Find where the given text appears and provide that cell's center as [X, Y] coordinate. 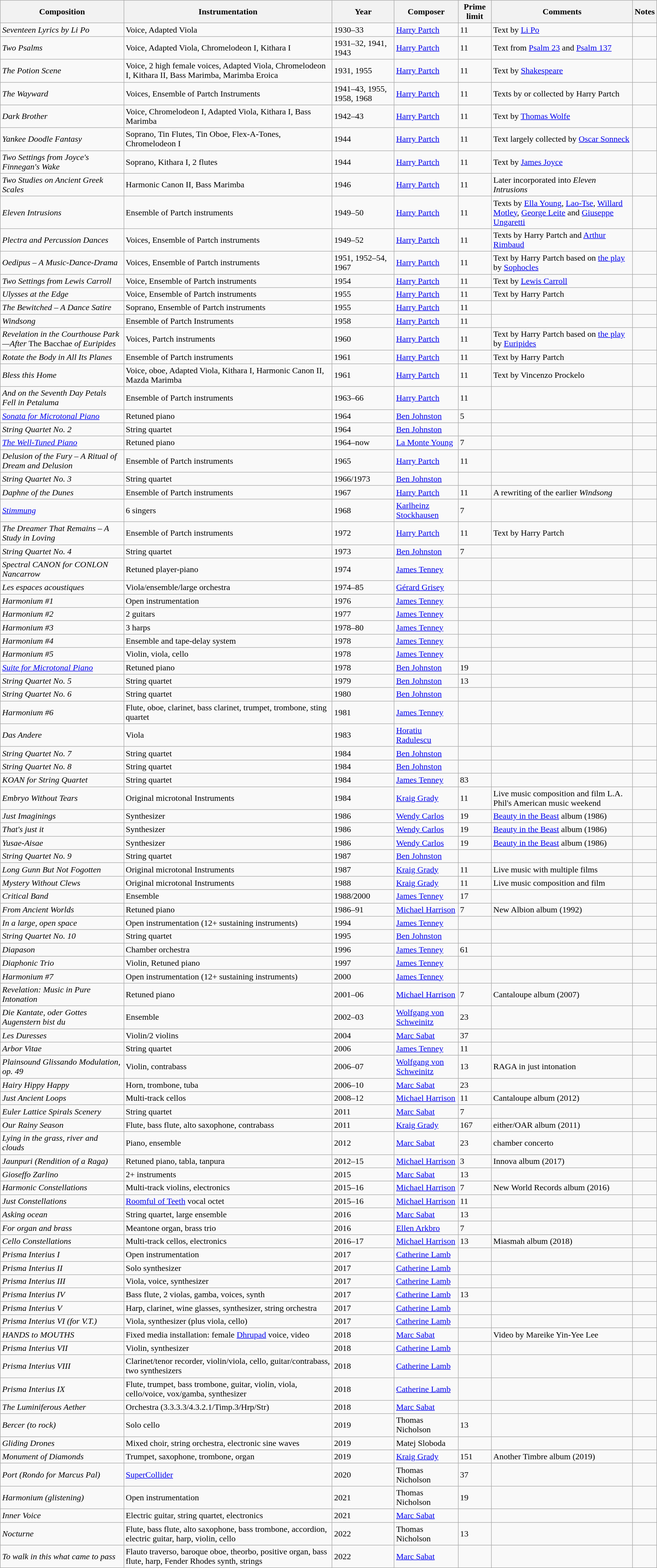
Ellen Arkbro [426, 1228]
Gérard Grisey [426, 588]
Orchestra (3.3.3.3/4.3.2.1/Timp.3/Hrp/Str) [228, 1407]
Ulysses at the Edge [62, 294]
2000 [363, 976]
Voice, oboe, Adapted Viola, Kithara I, Harmonic Canon II, Mazda Marimba [228, 375]
2 guitars [228, 614]
String Quartet No. 5 [62, 681]
Harmonium #7 [62, 976]
String Quartet No. 7 [62, 753]
151 [474, 1456]
1964–now [363, 443]
Piano, ensemble [228, 1143]
Mixed choir, string orchestra, electronic sine waves [228, 1443]
Viola, voice, synthesizer [228, 1281]
Meantone organ, brass trio [228, 1228]
2006–07 [363, 1067]
Bercer (to rock) [62, 1425]
Matej Sloboda [426, 1443]
String Quartet No. 4 [62, 551]
HANDS to MOUTHS [62, 1335]
Text by Li Po [562, 30]
1958 [363, 321]
1960 [363, 339]
Revelation in the Courthouse Park—After The Bacchae of Euripides [62, 339]
Text by Harry Partch based on the play by Euripides [562, 339]
Horn, trombone, tuba [228, 1085]
Suite for Microtonal Piano [62, 668]
Eleven Intrusions [62, 212]
Multi-track cellos [228, 1098]
61 [474, 950]
From Ancient Worlds [62, 910]
Soprano, Tin Flutes, Tin Oboe, Flex-A-Tones, Chromelodeon I [228, 139]
String Quartet No. 9 [62, 856]
Two Studies on Ancient Greek Scales [62, 185]
The Bewitched – A Dance Satire [62, 308]
Das Andere [62, 735]
Prisma Interius I [62, 1254]
2001–06 [363, 994]
Les Duresses [62, 1035]
Oedipus – A Music-Dance-Drama [62, 262]
Harmonium #3 [62, 628]
Prisma Interius IX [62, 1389]
String Quartet No. 3 [62, 479]
Prisma Interius II [62, 1268]
Texts by or collected by Harry Partch [562, 93]
1977 [363, 614]
Cantaloupe album (2012) [562, 1098]
Cello Constellations [62, 1241]
Euler Lattice Spirals Scenery [62, 1112]
1988/2000 [363, 896]
1949–52 [363, 240]
Monument of Diamonds [62, 1456]
The Potion Scene [62, 71]
1942–43 [363, 116]
Diapason [62, 950]
Instrumentation [228, 12]
3 harps [228, 628]
Lying in the grass, river and clouds [62, 1143]
Live music with multiple films [562, 870]
2004 [363, 1035]
1983 [363, 735]
Seventeen Lyrics by Li Po [62, 30]
Clarinet/tenor recorder, violin/viola, cello, guitar/contrabass, two synthesizers [228, 1366]
2012–15 [363, 1161]
Gioseffo Zarlino [62, 1174]
1974–85 [363, 588]
Violin, contrabass [228, 1067]
Voices, Ensemble of Partch Instruments [228, 93]
Arbor Vitae [62, 1049]
Plainsound Glissando Modulation, op. 49 [62, 1067]
Miasmah album (2018) [562, 1241]
Solo synthesizer [228, 1268]
3 [474, 1161]
Year [363, 12]
Harmonic Constellations [62, 1188]
A rewriting of the earlier Windsong [562, 492]
Dark Brother [62, 116]
1946 [363, 185]
Voice, Adapted Viola, Chromelodeon I, Kithara I [228, 48]
Prisma Interius VII [62, 1348]
Prisma Interius V [62, 1308]
Retuned player-piano [228, 570]
Retuned piano, tabla, tanpura [228, 1161]
Prisma Interius VI (for V.T.) [62, 1321]
Critical Band [62, 896]
1974 [363, 570]
Prisma Interius IV [62, 1295]
17 [474, 896]
1951, 1952–54, 1967 [363, 262]
Violin/2 violins [228, 1035]
Port (Rondo for Marcus Pal) [62, 1475]
Roomful of Teeth vocal octet [228, 1201]
Spectral CANON for CONLON Nancarrow [62, 570]
Soprano, Kithara I, 2 flutes [228, 162]
Prisma Interius VIII [62, 1366]
The Well-Tuned Piano [62, 443]
Two Settings from Lewis Carroll [62, 281]
2002–03 [363, 1017]
Text by Vincenzo Prockelo [562, 375]
Harmonium #2 [62, 614]
1980 [363, 694]
For organ and brass [62, 1228]
Flute, trumpet, bass trombone, guitar, violin, viola, cello/voice, vox/gamba, synthesizer [228, 1389]
Chamber orchestra [228, 950]
Multi-track cellos, electronics [228, 1241]
Harmonium #4 [62, 641]
Sonata for Microtonal Piano [62, 416]
Windsong [62, 321]
Innova album (2017) [562, 1161]
String quartet, large ensemble [228, 1214]
1966/1973 [363, 479]
Composer [426, 12]
Texts by Ella Young, Lao-Tse, Willard Motley, George Leite and Giuseppe Ungaretti [562, 212]
167 [474, 1125]
2+ instruments [228, 1174]
Voices, Partch instruments [228, 339]
KOAN for String Quartet [62, 780]
Texts by Harry Partch and Arthur Rimbaud [562, 240]
1981 [363, 712]
That's just it [62, 830]
2020 [363, 1475]
Revelation: Music in Pure Intonation [62, 994]
Electric guitar, string quartet, electronics [228, 1515]
Cantaloupe album (2007) [562, 994]
New World Records album (2016) [562, 1188]
83 [474, 780]
either/OAR album (2011) [562, 1125]
Two Settings from Joyce's Finnegan's Wake [62, 162]
1996 [363, 950]
5 [474, 416]
Prisma Interius III [62, 1281]
1968 [363, 510]
Soprano, Ensemble of Partch instruments [228, 308]
Jaunpuri (Rendition of a Raga) [62, 1161]
Horatiu Radulescu [426, 735]
Text largely collected by Oscar Sonneck [562, 139]
Fixed media installation: female Dhrupad voice, video [228, 1335]
Stimmung [62, 510]
Delusion of the Fury – A Ritual of Dream and Delusion [62, 461]
Harmonium #1 [62, 601]
Hairy Hippy Happy [62, 1085]
Harmonium #5 [62, 654]
2015 [363, 1174]
In a large, open space [62, 923]
Our Rainy Season [62, 1125]
Die Kantate, oder Gottes Augenstern bist du [62, 1017]
Voice, Chromelodeon I, Adapted Viola, Kithara I, Bass Marimba [228, 116]
Bass flute, 2 violas, gamba, voices, synth [228, 1295]
Multi-track violins, electronics [228, 1188]
And on the Seventh Day Petals Fell in Petaluma [62, 398]
Flute, oboe, clarinet, bass clarinet, trumpet, trombone, sting quartet [228, 712]
To walk in this what came to pass [62, 1557]
Flute, bass flute, alto saxophone, bass trombone, accordion, electric guitar, harp, violin, cello [228, 1534]
Live music composition and film L.A. Phil's American music weekend [562, 798]
Inner Voice [62, 1515]
Two Psalms [62, 48]
1994 [363, 923]
Voice, 2 high female voices, Adapted Viola, Chromelodeon I, Kithara II, Bass Marimba, Marimba Eroica [228, 71]
Composition [62, 12]
Flauto traverso, baroque oboe, theorbo, positive organ, bass flute, harp, Fender Rhodes synth, strings [228, 1557]
1976 [363, 601]
Text from Psalm 23 and Psalm 137 [562, 48]
La Monte Young [426, 443]
Live music composition and film [562, 883]
Harmonic Canon II, Bass Marimba [228, 185]
Nocturne [62, 1534]
Long Gunn But Not Fogotten [62, 870]
chamber concerto [562, 1143]
1995 [363, 936]
Text by James Joyce [562, 162]
1941–43, 1955, 1958, 1968 [363, 93]
Harp, clarinet, wine glasses, synthesizer, string orchestra [228, 1308]
Text by Thomas Wolfe [562, 116]
2016–17 [363, 1241]
2012 [363, 1143]
Trumpet, saxophone, trombone, organ [228, 1456]
Yankee Doodle Fantasy [62, 139]
Plectra and Percussion Dances [62, 240]
Ensemble and tape-delay system [228, 641]
Bless this Home [62, 375]
Video by Mareike Yin-Yee Lee [562, 1335]
Ensemble of Partch Instruments [228, 321]
1978–80 [363, 628]
1954 [363, 281]
1963–66 [363, 398]
Later incorporated into Eleven Intrusions [562, 185]
The Wayward [62, 93]
1931, 1955 [363, 71]
Notes [645, 12]
Viola, synthesizer (plus viola, cello) [228, 1321]
String Quartet No. 10 [62, 936]
2006 [363, 1049]
String Quartet No. 8 [62, 766]
2008–12 [363, 1098]
New Albion album (1992) [562, 910]
Another Timbre album (2019) [562, 1456]
Violin, synthesizer [228, 1348]
String Quartet No. 2 [62, 429]
Asking ocean [62, 1214]
1988 [363, 883]
Rotate the Body in All Its Planes [62, 357]
String Quartet No. 6 [62, 694]
Yusae-Aisae [62, 843]
6 singers [228, 510]
Viola [228, 735]
2006–10 [363, 1085]
Daphne of the Dunes [62, 492]
1967 [363, 492]
1973 [363, 551]
Karlheinz Stockhausen [426, 510]
SuperCollider [228, 1475]
Viola/ensemble/large orchestra [228, 588]
1997 [363, 963]
The Luminiferous Aether [62, 1407]
RAGA in just intonation [562, 1067]
Text by Harry Partch based on the play by Sophocles [562, 262]
Just Constellations [62, 1201]
Harmonium (glistening) [62, 1497]
1949–50 [363, 212]
1972 [363, 533]
Voice, Adapted Viola [228, 30]
1979 [363, 681]
Embryo Without Tears [62, 798]
Just Imaginings [62, 816]
Flute, bass flute, alto saxophone, contrabass [228, 1125]
Just Ancient Loops [62, 1098]
Prime limit [474, 12]
Solo cello [228, 1425]
Violin, viola, cello [228, 654]
Diaphonic Trio [62, 963]
Harmonium #6 [62, 712]
1930–33 [363, 30]
1986–91 [363, 910]
Text by Lewis Carroll [562, 281]
The Dreamer That Remains – A Study in Loving [62, 533]
Mystery Without Clews [62, 883]
Gliding Drones [62, 1443]
Violin, Retuned piano [228, 963]
1931–32, 1941, 1943 [363, 48]
Comments [562, 12]
1965 [363, 461]
Text by Shakespeare [562, 71]
Les espaces acoustiques [62, 588]
